Find where the given text appears and provide that cell's center as (x, y) coordinate. 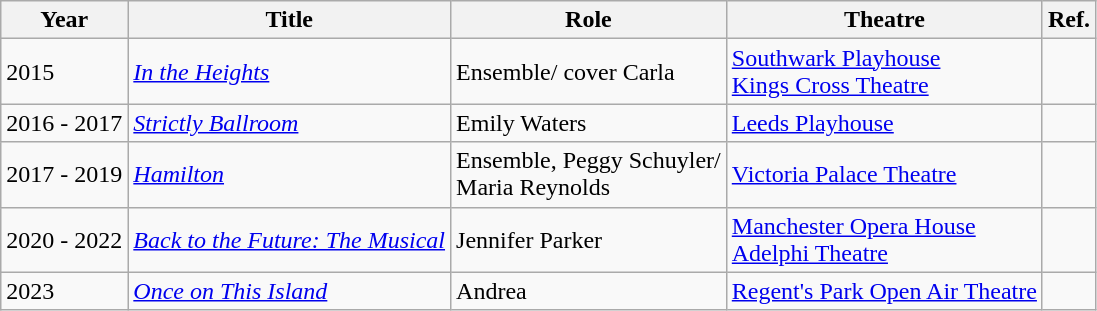
2020 - 2022 (64, 240)
Leeds Playhouse (884, 123)
Year (64, 20)
Emily Waters (589, 123)
Southwark PlayhouseKings Cross Theatre (884, 72)
Title (290, 20)
2023 (64, 291)
Hamilton (290, 174)
Theatre (884, 20)
Manchester Opera HouseAdelphi Theatre (884, 240)
Ref. (1068, 20)
Ensemble/ cover Carla (589, 72)
In the Heights (290, 72)
Victoria Palace Theatre (884, 174)
Role (589, 20)
Once on This Island (290, 291)
Strictly Ballroom (290, 123)
Ensemble, Peggy Schuyler/Maria Reynolds (589, 174)
Back to the Future: The Musical (290, 240)
2015 (64, 72)
2016 - 2017 (64, 123)
Jennifer Parker (589, 240)
Regent's Park Open Air Theatre (884, 291)
Andrea (589, 291)
2017 - 2019 (64, 174)
